Locate the cell with the specified text and output its [x, y] center coordinate. 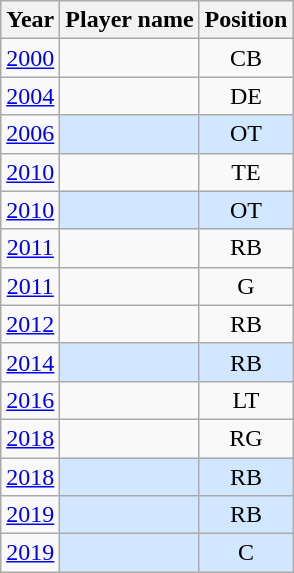
2000 [30, 58]
2016 [30, 400]
Position [246, 20]
RG [246, 438]
2014 [30, 362]
2004 [30, 96]
2012 [30, 324]
Player name [130, 20]
G [246, 286]
LT [246, 400]
2006 [30, 134]
C [246, 553]
DE [246, 96]
Year [30, 20]
CB [246, 58]
TE [246, 172]
